Output the [X, Y] coordinate of the center of the cell containing the given text.  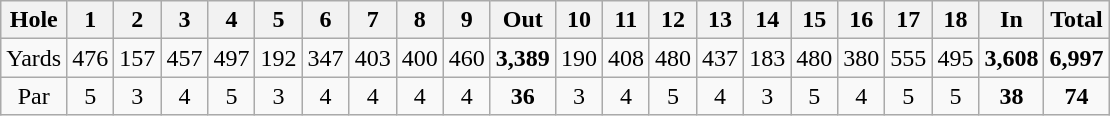
Yards [34, 58]
403 [372, 58]
36 [522, 96]
15 [814, 20]
In [1012, 20]
457 [184, 58]
3,389 [522, 58]
347 [326, 58]
12 [672, 20]
Par [34, 96]
157 [138, 58]
190 [578, 58]
476 [90, 58]
Out [522, 20]
495 [956, 58]
192 [278, 58]
497 [232, 58]
38 [1012, 96]
2 [138, 20]
17 [908, 20]
10 [578, 20]
6 [326, 20]
11 [626, 20]
9 [466, 20]
16 [862, 20]
7 [372, 20]
13 [720, 20]
74 [1076, 96]
400 [420, 58]
380 [862, 58]
555 [908, 58]
183 [768, 58]
Hole [34, 20]
460 [466, 58]
6,997 [1076, 58]
437 [720, 58]
3,608 [1012, 58]
18 [956, 20]
1 [90, 20]
14 [768, 20]
408 [626, 58]
8 [420, 20]
Total [1076, 20]
